Capture the cell that displays the provided text and extract its [x, y] central coordinate. 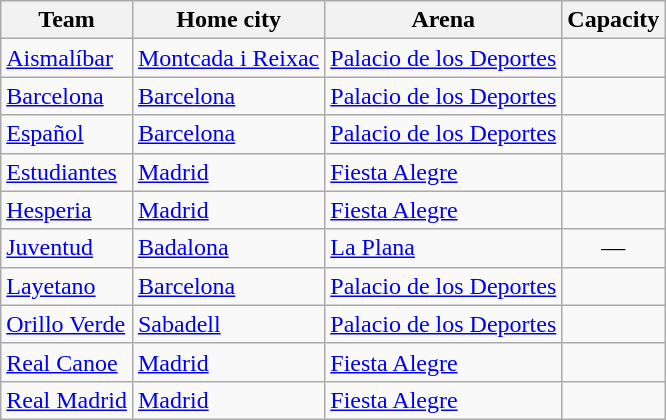
Aismalíbar [67, 58]
Layetano [67, 286]
Hesperia [67, 210]
Juventud [67, 248]
Badalona [228, 248]
— [614, 248]
Arena [444, 20]
Home city [228, 20]
Real Madrid [67, 400]
Capacity [614, 20]
Estudiantes [67, 172]
Montcada i Reixac [228, 58]
Sabadell [228, 324]
Español [67, 134]
Orillo Verde [67, 324]
Real Canoe [67, 362]
La Plana [444, 248]
Team [67, 20]
